Extract the [x, y] coordinate from the center of the cell holding the provided text.  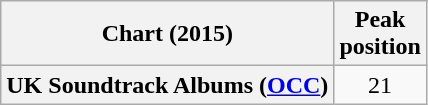
UK Soundtrack Albums (OCC) [168, 85]
Peakposition [380, 34]
Chart (2015) [168, 34]
21 [380, 85]
